Output the [x, y] coordinate of the center of the cell containing the given text.  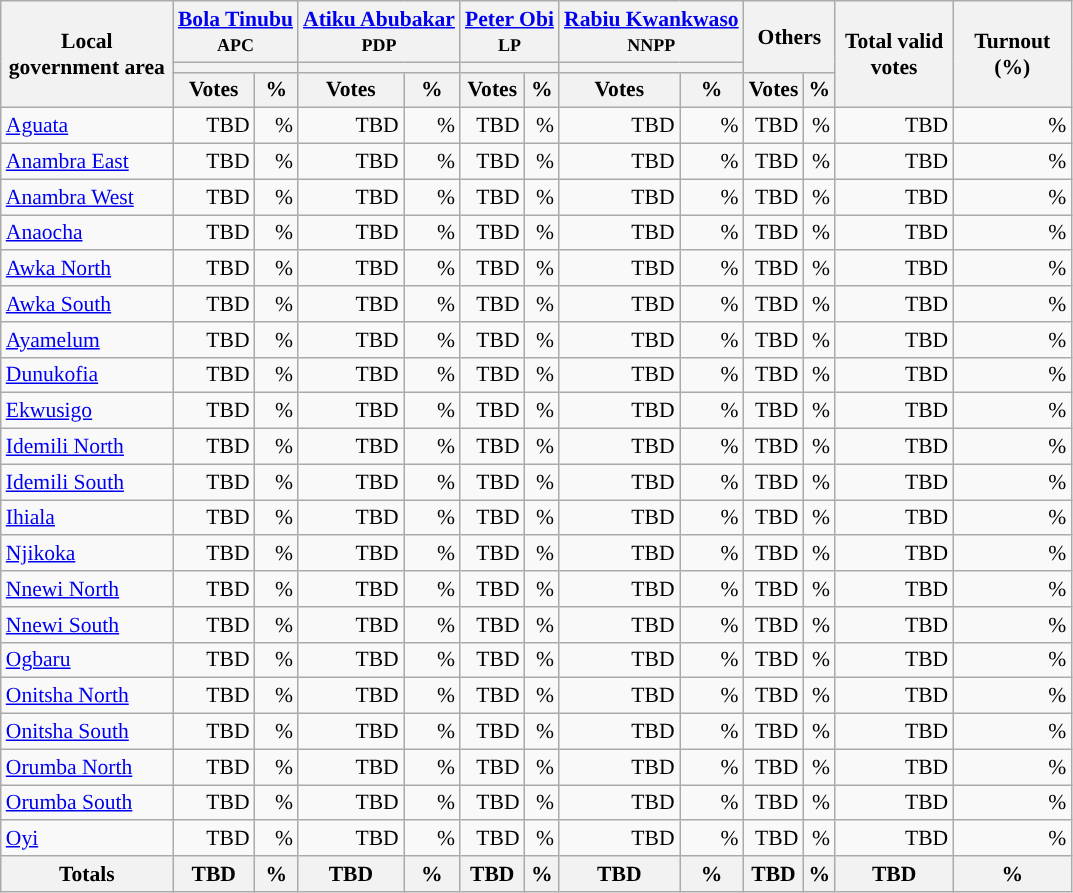
Ayamelum [87, 340]
Onitsha North [87, 696]
Ekwusigo [87, 411]
Idemili South [87, 482]
Dunukofia [87, 375]
Rabiu KwankwasoNNPP [652, 32]
Totals [87, 874]
Aguata [87, 126]
Awka North [87, 269]
Awka South [87, 304]
Total valid votes [894, 54]
Local government area [87, 54]
Ihiala [87, 518]
Onitsha South [87, 732]
Others [790, 36]
Idemili North [87, 447]
Nnewi North [87, 589]
Anaocha [87, 233]
Bola TinubuAPC [236, 32]
Njikoka [87, 554]
Orumba North [87, 767]
Nnewi South [87, 625]
Orumba South [87, 803]
Ogbaru [87, 660]
Anambra East [87, 162]
Turnout (%) [1012, 54]
Anambra West [87, 197]
Atiku AbubakarPDP [379, 32]
Oyi [87, 839]
Peter ObiLP [510, 32]
